Extract the (x, y) coordinate from the center of the cell holding the provided text.  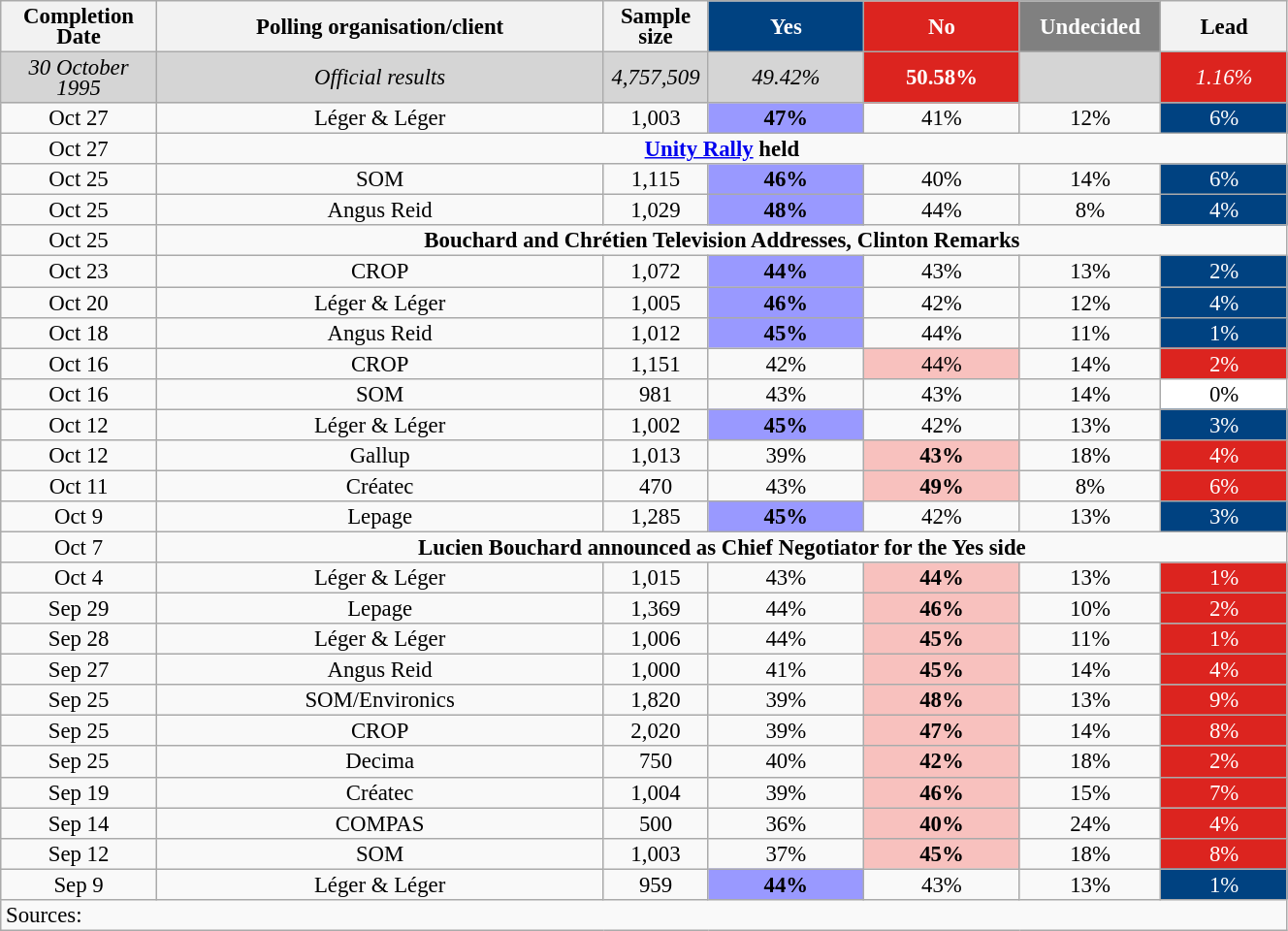
Sep 14 (80, 823)
Sources: (644, 915)
Oct 18 (80, 333)
750 (656, 762)
Undecided (1090, 27)
1,006 (656, 639)
2,020 (656, 731)
1,029 (656, 210)
30 October 1995 (80, 78)
50.58% (943, 78)
1,005 (656, 303)
470 (656, 486)
Lucien Bouchard announced as Chief Negotiator for the Yes side (722, 547)
1,369 (656, 609)
Oct 23 (80, 272)
Oct 4 (80, 578)
Completion Date (80, 27)
Oct 11 (80, 486)
1,115 (656, 179)
49% (943, 486)
37% (786, 853)
1,002 (656, 425)
1,151 (656, 364)
Sample size (656, 27)
7% (1224, 792)
Bouchard and Chrétien Television Addresses, Clinton Remarks (722, 241)
1,015 (656, 578)
500 (656, 823)
1,012 (656, 333)
Oct 9 (80, 517)
Sep 19 (80, 792)
981 (656, 394)
Lead (1224, 27)
Sep 29 (80, 609)
Oct 20 (80, 303)
1.16% (1224, 78)
No (943, 27)
1,000 (656, 670)
Gallup (380, 456)
Sep 9 (80, 884)
9% (1224, 700)
0% (1224, 394)
1,072 (656, 272)
Yes (786, 27)
1,004 (656, 792)
Sep 27 (80, 670)
Sep 28 (80, 639)
SOM/Environics (380, 700)
Sep 12 (80, 853)
24% (1090, 823)
49.42% (786, 78)
10% (1090, 609)
959 (656, 884)
Polling organisation/client (380, 27)
COMPAS (380, 823)
1,013 (656, 456)
1,285 (656, 517)
Decima (380, 762)
Oct 7 (80, 547)
1,820 (656, 700)
36% (786, 823)
Official results (380, 78)
Unity Rally held (722, 149)
4,757,509 (656, 78)
15% (1090, 792)
